Pinpoint the cell where the given text exists, returning its (x, y) midpoint coordinate. 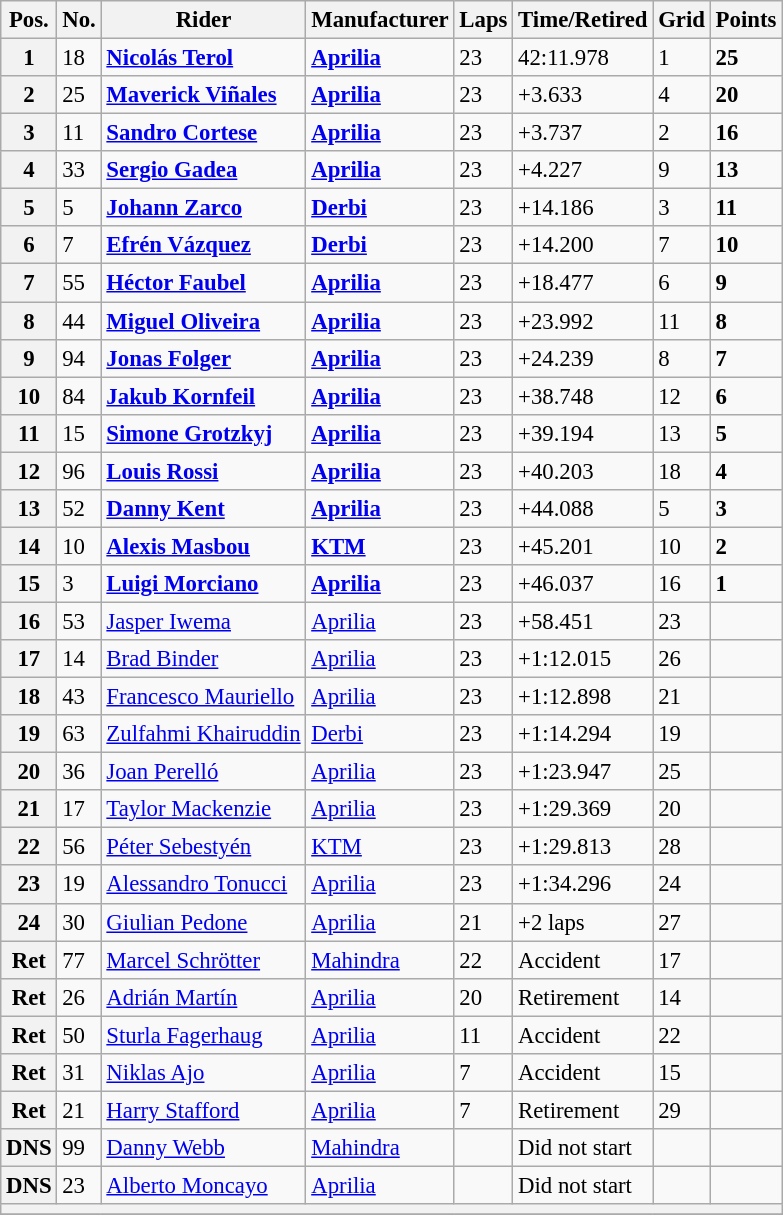
Rider (204, 20)
Time/Retired (583, 20)
+4.227 (583, 170)
Alessandro Tonucci (204, 885)
28 (682, 847)
+1:23.947 (583, 772)
Laps (484, 20)
Péter Sebestyén (204, 847)
44 (79, 321)
Nicolás Terol (204, 58)
Jasper Iwema (204, 621)
Zulfahmi Khairuddin (204, 734)
Grid (682, 20)
56 (79, 847)
Maverick Viñales (204, 95)
+18.477 (583, 283)
Jonas Folger (204, 358)
+58.451 (583, 621)
96 (79, 471)
94 (79, 358)
Niklas Ajo (204, 1073)
Luigi Morciano (204, 584)
+3.737 (583, 133)
50 (79, 1035)
+39.194 (583, 433)
53 (79, 621)
84 (79, 396)
Jakub Kornfeil (204, 396)
+1:12.015 (583, 659)
Alberto Moncayo (204, 1185)
+14.200 (583, 245)
63 (79, 734)
30 (79, 922)
Pos. (29, 20)
Sergio Gadea (204, 170)
Johann Zarco (204, 208)
Joan Perelló (204, 772)
+1:34.296 (583, 885)
Manufacturer (380, 20)
Miguel Oliveira (204, 321)
+2 laps (583, 922)
+46.037 (583, 584)
Alexis Masbou (204, 546)
+1:29.369 (583, 809)
Louis Rossi (204, 471)
55 (79, 283)
+1:12.898 (583, 697)
+38.748 (583, 396)
Sandro Cortese (204, 133)
Danny Webb (204, 1148)
+3.633 (583, 95)
Taylor Mackenzie (204, 809)
+14.186 (583, 208)
52 (79, 509)
43 (79, 697)
Marcel Schrötter (204, 960)
+1:14.294 (583, 734)
Points (746, 20)
+40.203 (583, 471)
36 (79, 772)
+23.992 (583, 321)
Francesco Mauriello (204, 697)
+45.201 (583, 546)
+44.088 (583, 509)
Sturla Fagerhaug (204, 1035)
Simone Grotzkyj (204, 433)
27 (682, 922)
Adrián Martín (204, 997)
Efrén Vázquez (204, 245)
Harry Stafford (204, 1110)
42:11.978 (583, 58)
No. (79, 20)
+1:29.813 (583, 847)
Héctor Faubel (204, 283)
Brad Binder (204, 659)
33 (79, 170)
29 (682, 1110)
77 (79, 960)
31 (79, 1073)
Giulian Pedone (204, 922)
+24.239 (583, 358)
99 (79, 1148)
Danny Kent (204, 509)
